From the cell containing the given text, extract its center point as [X, Y] coordinate. 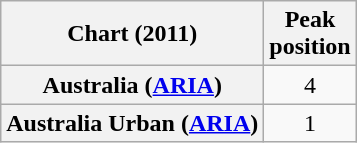
Australia Urban (ARIA) [132, 123]
Peakposition [310, 34]
Australia (ARIA) [132, 85]
1 [310, 123]
Chart (2011) [132, 34]
4 [310, 85]
